Capture the cell that displays the provided text and extract its [X, Y] central coordinate. 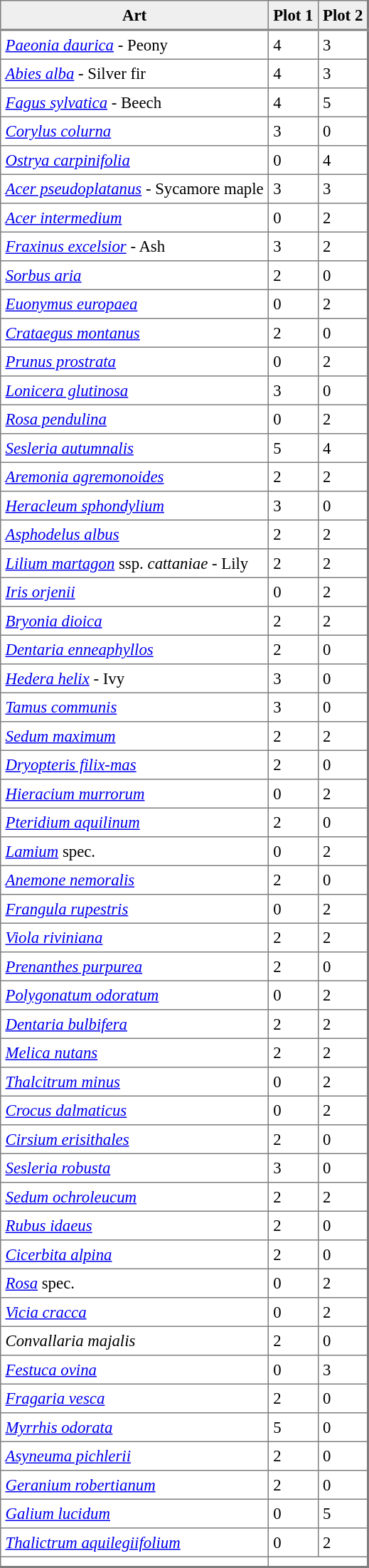
Geranium robertianum [135, 1485]
Crataegus montanus [135, 333]
Viola riviniana [135, 937]
Frangula rupestris [135, 909]
Pteridium aquilinum [135, 822]
Aremonia agremonoides [135, 476]
Plot 2 [343, 16]
Fagus sylvatica - Beech [135, 102]
Fraxinus excelsior - Ash [135, 246]
Acer intermedium [135, 218]
Iris orjenii [135, 592]
Acer pseudoplatanus - Sycamore maple [135, 188]
Dryopteris filix-mas [135, 764]
Prenanthes purpurea [135, 966]
Thalictrum aquilegiifolium [135, 1542]
Corylus colurna [135, 131]
Anemone nemoralis [135, 880]
Cirsium erisithales [135, 1139]
Fragaria vesca [135, 1398]
Sesleria autumnalis [135, 448]
Cicerbita alpina [135, 1254]
Rosa pendulina [135, 419]
Asphodelus albus [135, 534]
Plot 1 [293, 16]
Galium lucidum [135, 1513]
Ostrya carpinifolia [135, 160]
Lamium spec. [135, 851]
Thalcitrum minus [135, 1082]
Abies alba - Silver fir [135, 73]
Vicia cracca [135, 1312]
Dentaria bulbifera [135, 1024]
Myrrhis odorata [135, 1427]
Sorbus aria [135, 275]
Sesleria robusta [135, 1168]
Lilium martagon ssp. cattaniae - Lily [135, 563]
Lonicera glutinosa [135, 390]
Sedum ochroleucum [135, 1197]
Crocus dalmaticus [135, 1110]
Art [135, 16]
Prunus prostrata [135, 361]
Paeonia daurica - Peony [135, 44]
Euonymus europaea [135, 304]
Tamus communis [135, 707]
Hieracium murrorum [135, 794]
Hedera helix - Ivy [135, 678]
Heracleum sphondylium [135, 506]
Bryonia dioica [135, 621]
Melica nutans [135, 1052]
Asyneuma pichlerii [135, 1456]
Rosa spec. [135, 1283]
Dentaria enneaphyllos [135, 649]
Festuca ovina [135, 1370]
Convallaria majalis [135, 1340]
Sedum maximum [135, 736]
Polygonatum odoratum [135, 995]
Rubus idaeus [135, 1225]
